Locate the cell with the specified text and output its (x, y) center coordinate. 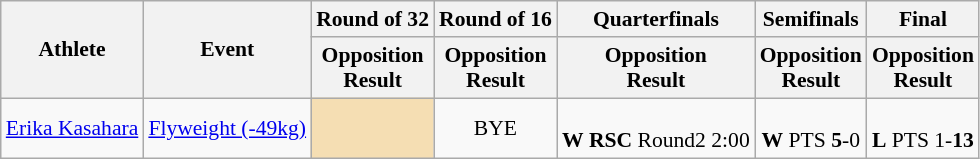
Semifinals (811, 19)
Erika Kasahara (72, 128)
BYE (496, 128)
L PTS 1-13 (923, 128)
Round of 16 (496, 19)
Athlete (72, 50)
Final (923, 19)
W RSC Round2 2:00 (656, 128)
Quarterfinals (656, 19)
W PTS 5-0 (811, 128)
Event (227, 50)
Flyweight (-49kg) (227, 128)
Round of 32 (372, 19)
